Detect which cell encompasses the target text, then output its (x, y) center coordinate. 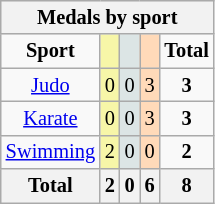
Medals by sport (108, 17)
8 (186, 186)
Judo (50, 85)
Karate (50, 118)
6 (150, 186)
Sport (50, 51)
Swimming (50, 152)
